Output the (X, Y) coordinate of the center of the cell containing the given text.  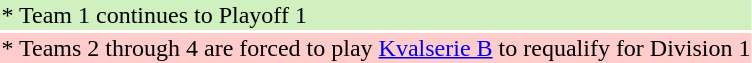
* Teams 2 through 4 are forced to play Kvalserie B to requalify for Division 1 (376, 48)
* Team 1 continues to Playoff 1 (376, 15)
